Output the (X, Y) coordinate of the center of the cell containing the given text.  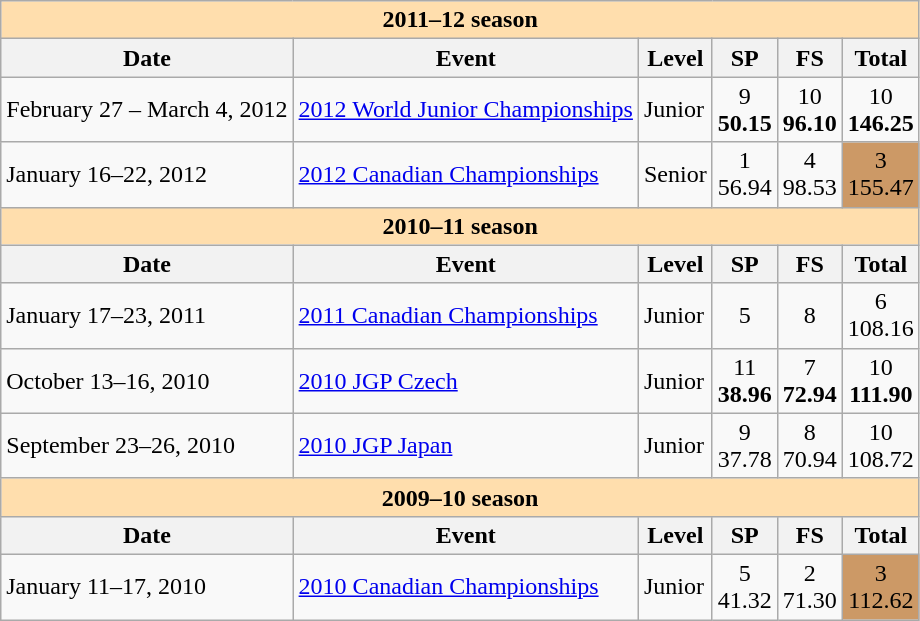
3 155.47 (880, 174)
September 23–26, 2010 (147, 446)
2010 Canadian Championships (466, 586)
9 50.15 (744, 110)
6 108.16 (880, 316)
2011 Canadian Championships (466, 316)
9 37.78 (744, 446)
2012 Canadian Championships (466, 174)
1 56.94 (744, 174)
2009–10 season (460, 497)
October 13–16, 2010 (147, 380)
2 71.30 (810, 586)
2012 World Junior Championships (466, 110)
5 41.32 (744, 586)
8 70.94 (810, 446)
8 (810, 316)
4 98.53 (810, 174)
7 72.94 (810, 380)
February 27 – March 4, 2012 (147, 110)
3 112.62 (880, 586)
January 16–22, 2012 (147, 174)
10 96.10 (810, 110)
10 146.25 (880, 110)
January 11–17, 2010 (147, 586)
11 38.96 (744, 380)
Senior (675, 174)
5 (744, 316)
2010 JGP Japan (466, 446)
2010–11 season (460, 226)
January 17–23, 2011 (147, 316)
2011–12 season (460, 20)
10 108.72 (880, 446)
2010 JGP Czech (466, 380)
10 111.90 (880, 380)
